For the text-containing cell, return its midpoint in (X, Y) coordinate format. 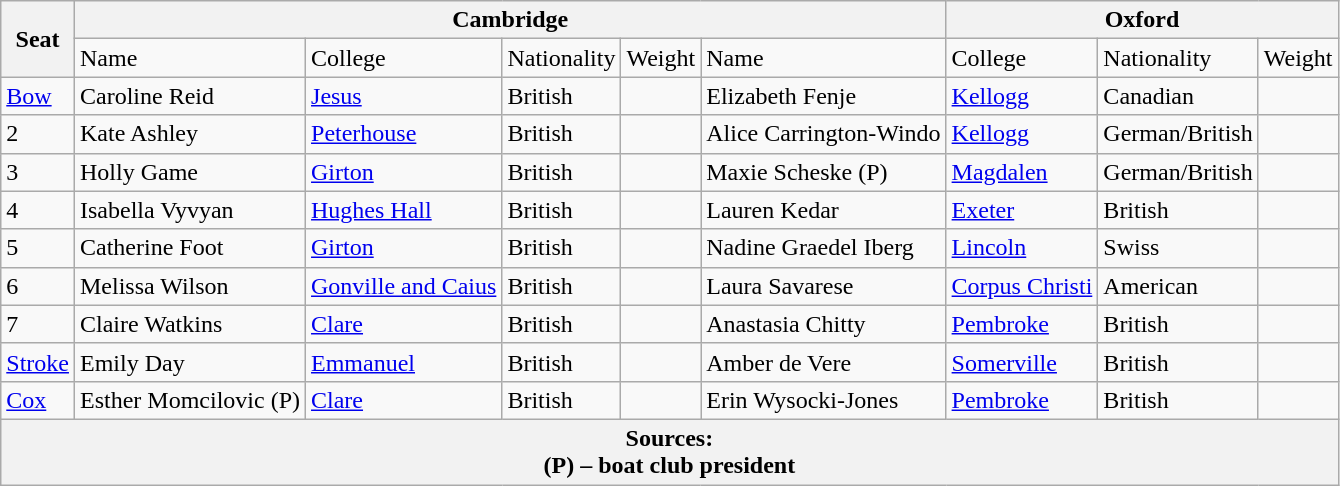
Holly Game (190, 172)
Stroke (38, 362)
Caroline Reid (190, 96)
Melissa Wilson (190, 286)
Corpus Christi (1022, 286)
Canadian (1178, 96)
Seat (38, 39)
Oxford (1142, 20)
Emily Day (190, 362)
Hughes Hall (404, 210)
Emmanuel (404, 362)
Jesus (404, 96)
Bow (38, 96)
Esther Momcilovic (P) (190, 400)
6 (38, 286)
Elizabeth Fenje (824, 96)
Anastasia Chitty (824, 324)
Cambridge (510, 20)
Somerville (1022, 362)
4 (38, 210)
Lincoln (1022, 248)
Erin Wysocki-Jones (824, 400)
Cox (38, 400)
Isabella Vyvyan (190, 210)
7 (38, 324)
Laura Savarese (824, 286)
Nadine Graedel Iberg (824, 248)
Kate Ashley (190, 134)
American (1178, 286)
3 (38, 172)
Claire Watkins (190, 324)
Alice Carrington-Windo (824, 134)
Swiss (1178, 248)
Magdalen (1022, 172)
Gonville and Caius (404, 286)
2 (38, 134)
Maxie Scheske (P) (824, 172)
Catherine Foot (190, 248)
Lauren Kedar (824, 210)
5 (38, 248)
Peterhouse (404, 134)
Amber de Vere (824, 362)
Sources:(P) – boat club president (670, 452)
Exeter (1022, 210)
